Scan for the cell matching the given text and deliver its [x, y] coordinate at center. 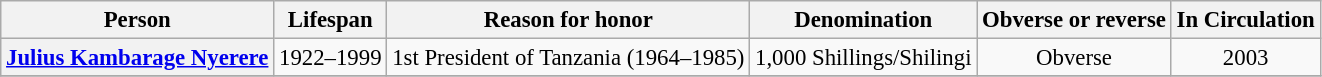
Obverse [1074, 58]
Reason for honor [568, 20]
Denomination [864, 20]
2003 [1246, 58]
1922–1999 [330, 58]
Lifespan [330, 20]
1,000 Shillings/Shilingi [864, 58]
Julius Kambarage Nyerere [138, 58]
Person [138, 20]
1st President of Tanzania (1964–1985) [568, 58]
In Circulation [1246, 20]
Obverse or reverse [1074, 20]
